Extract the (x, y) coordinate from the center of the cell holding the provided text.  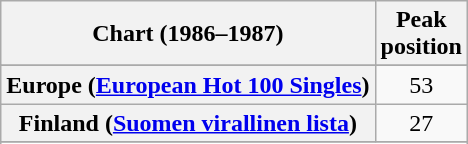
Finland (Suomen virallinen lista) (188, 123)
Europe (European Hot 100 Singles) (188, 85)
53 (421, 85)
Peakposition (421, 34)
27 (421, 123)
Chart (1986–1987) (188, 34)
